Search for the cell housing the specified text and yield its (X, Y) center coordinate. 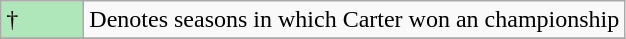
Denotes seasons in which Carter won an championship (354, 20)
† (42, 20)
